Identify which cell holds the provided text, then report its [X, Y] central coordinate. 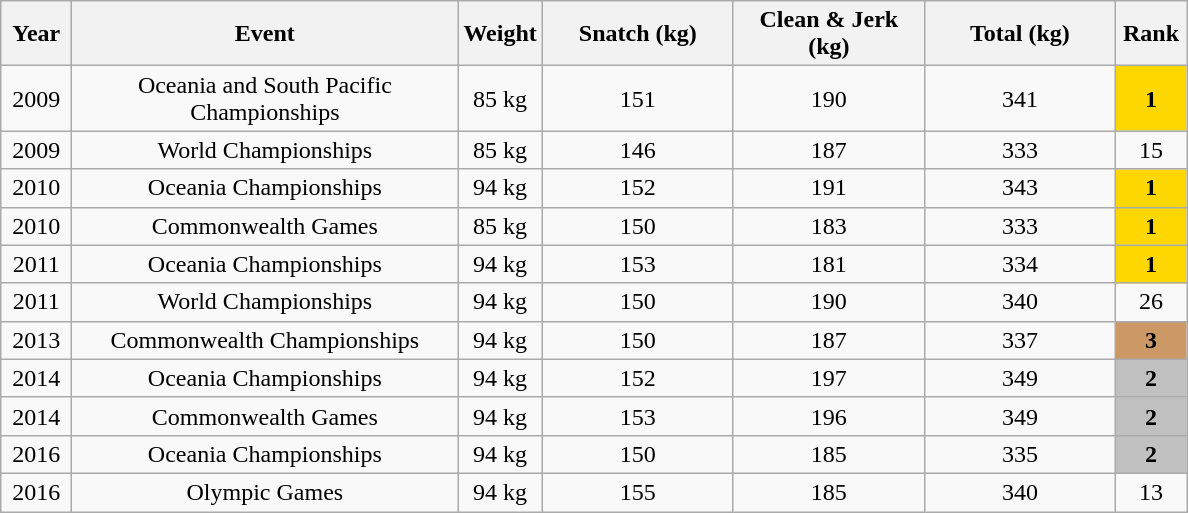
343 [1020, 188]
Year [36, 34]
Total (kg) [1020, 34]
341 [1020, 98]
Event [265, 34]
Clean & Jerk (kg) [828, 34]
2013 [36, 340]
337 [1020, 340]
196 [828, 416]
334 [1020, 264]
15 [1150, 150]
183 [828, 226]
13 [1150, 492]
Commonwealth Championships [265, 340]
181 [828, 264]
Snatch (kg) [638, 34]
Oceania and South Pacific Championships [265, 98]
3 [1150, 340]
197 [828, 378]
Olympic Games [265, 492]
26 [1150, 302]
Weight [500, 34]
335 [1020, 454]
Rank [1150, 34]
146 [638, 150]
151 [638, 98]
155 [638, 492]
191 [828, 188]
